Search for the cell housing the specified text and yield its [x, y] center coordinate. 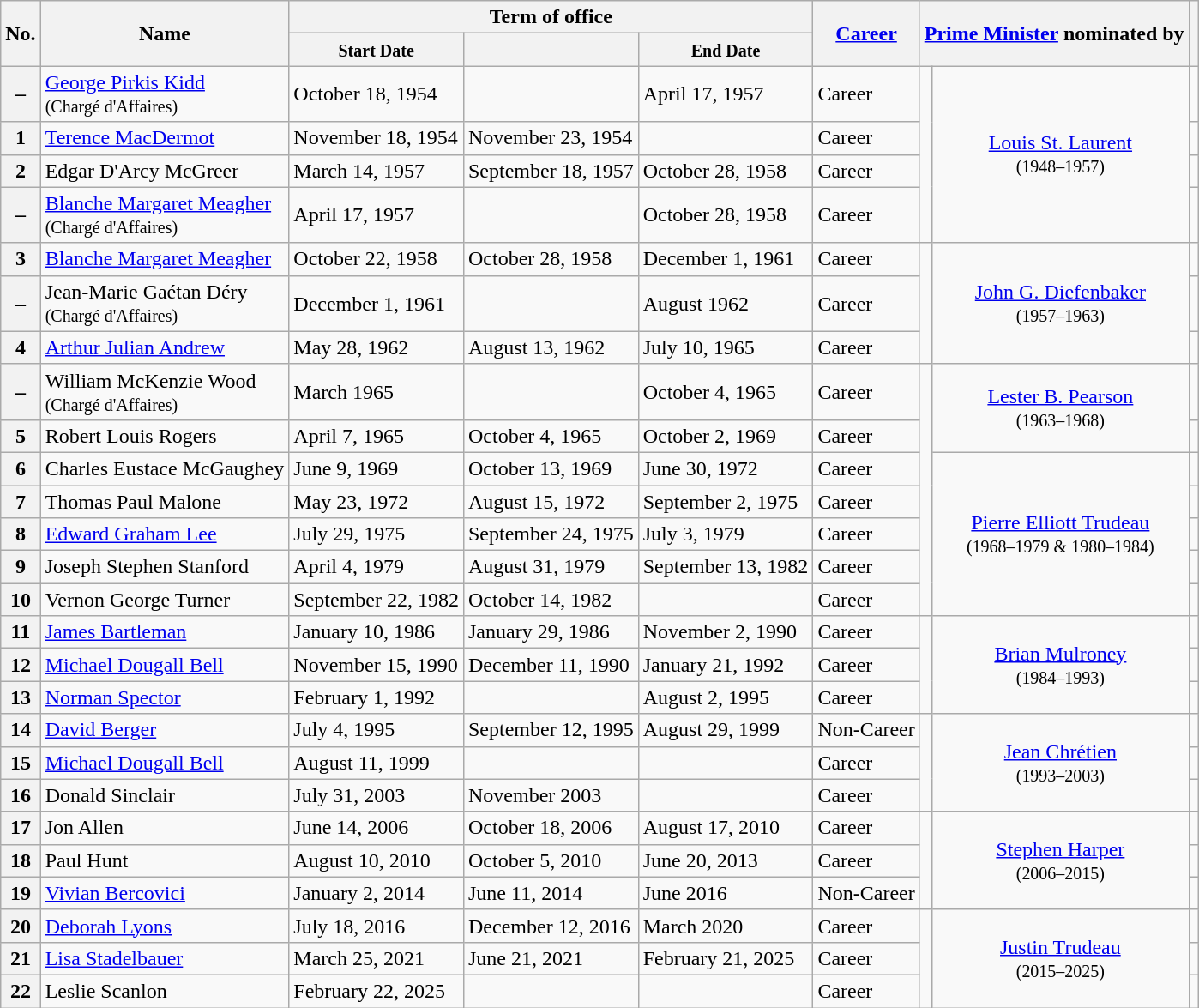
Pierre Elliott Trudeau(1968–1979 & 1980–1984) [1061, 534]
9 [21, 567]
James Bartleman [165, 632]
January 21, 1992 [726, 665]
May 23, 1972 [377, 502]
Vernon George Turner [165, 600]
15 [21, 763]
Paul Hunt [165, 860]
March 14, 1957 [377, 171]
August 1962 [726, 304]
August 11, 1999 [377, 763]
July 29, 1975 [377, 534]
Norman Spector [165, 697]
Term of office [551, 17]
June 30, 1972 [726, 468]
October 18, 1954 [377, 94]
5 [21, 436]
20 [21, 926]
David Berger [165, 730]
Blanche Margaret Meagher(Chargé d'Affaires) [165, 214]
October 14, 1982 [551, 600]
Thomas Paul Malone [165, 502]
Prime Minister nominated by [1054, 33]
Jon Allen [165, 828]
11 [21, 632]
10 [21, 600]
End Date [726, 50]
October 13, 1969 [551, 468]
October 22, 1958 [377, 259]
February 22, 2025 [377, 991]
December 12, 2016 [551, 926]
4 [21, 347]
22 [21, 991]
12 [21, 665]
17 [21, 828]
Vivian Bercovici [165, 893]
August 13, 1962 [551, 347]
Start Date [377, 50]
18 [21, 860]
13 [21, 697]
January 2, 2014 [377, 893]
October 2, 1969 [726, 436]
Name [165, 33]
April 4, 1979 [377, 567]
September 12, 1995 [551, 730]
August 29, 1999 [726, 730]
June 9, 1969 [377, 468]
Joseph Stephen Stanford [165, 567]
Edgar D'Arcy McGreer [165, 171]
October 18, 2006 [551, 828]
July 31, 2003 [377, 795]
Arthur Julian Andrew [165, 347]
October 5, 2010 [551, 860]
June 11, 2014 [551, 893]
Stephen Harper(2006–2015) [1061, 860]
Lisa Stadelbauer [165, 958]
September 18, 1957 [551, 171]
November 15, 1990 [377, 665]
January 29, 1986 [551, 632]
November 23, 1954 [551, 138]
January 10, 1986 [377, 632]
November 18, 1954 [377, 138]
John G. Diefenbaker(1957–1963) [1061, 304]
No. [21, 33]
2 [21, 171]
June 21, 2021 [551, 958]
Terence MacDermot [165, 138]
September 24, 1975 [551, 534]
December 11, 1990 [551, 665]
19 [21, 893]
June 14, 2006 [377, 828]
August 10, 2010 [377, 860]
3 [21, 259]
May 28, 1962 [377, 347]
June 20, 2013 [726, 860]
March 25, 2021 [377, 958]
Lester B. Pearson(1963–1968) [1061, 408]
14 [21, 730]
George Pirkis Kidd(Chargé d'Affaires) [165, 94]
Blanche Margaret Meagher [165, 259]
Robert Louis Rogers [165, 436]
November 2, 1990 [726, 632]
21 [21, 958]
July 4, 1995 [377, 730]
July 18, 2016 [377, 926]
16 [21, 795]
November 2003 [551, 795]
September 2, 1975 [726, 502]
6 [21, 468]
William McKenzie Wood(Chargé d'Affaires) [165, 391]
July 3, 1979 [726, 534]
Charles Eustace McGaughey [165, 468]
September 13, 1982 [726, 567]
March 2020 [726, 926]
June 2016 [726, 893]
Leslie Scanlon [165, 991]
8 [21, 534]
Jean-Marie Gaétan Déry(Chargé d'Affaires) [165, 304]
March 1965 [377, 391]
February 21, 2025 [726, 958]
April 7, 1965 [377, 436]
August 2, 1995 [726, 697]
July 10, 1965 [726, 347]
Edward Graham Lee [165, 534]
1 [21, 138]
Brian Mulroney(1984–1993) [1061, 665]
August 17, 2010 [726, 828]
7 [21, 502]
February 1, 1992 [377, 697]
Justin Trudeau(2015–2025) [1061, 958]
September 22, 1982 [377, 600]
Jean Chrétien(1993–2003) [1061, 763]
Deborah Lyons [165, 926]
August 15, 1972 [551, 502]
Louis St. Laurent(1948–1957) [1061, 154]
August 31, 1979 [551, 567]
Donald Sinclair [165, 795]
